Extract the (x, y) coordinate from the center of the cell holding the provided text.  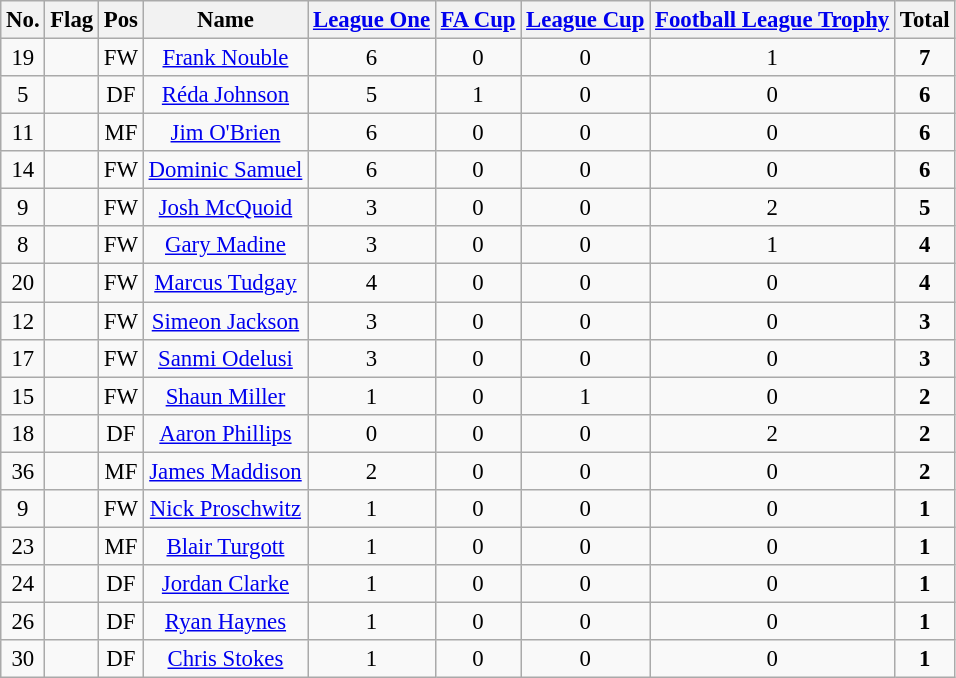
8 (23, 245)
7 (925, 58)
20 (23, 283)
No. (23, 20)
Total (925, 20)
Nick Proschwitz (225, 509)
Football League Trophy (772, 20)
17 (23, 358)
15 (23, 396)
Gary Madine (225, 245)
James Maddison (225, 471)
24 (23, 584)
36 (23, 471)
Blair Turgott (225, 546)
26 (23, 621)
Jim O'Brien (225, 133)
Sanmi Odelusi (225, 358)
Simeon Jackson (225, 321)
14 (23, 170)
Jordan Clarke (225, 584)
League One (372, 20)
18 (23, 433)
Josh McQuoid (225, 208)
Pos (122, 20)
23 (23, 546)
12 (23, 321)
Flag (72, 20)
Chris Stokes (225, 659)
19 (23, 58)
Frank Nouble (225, 58)
Marcus Tudgay (225, 283)
30 (23, 659)
11 (23, 133)
League Cup (586, 20)
Dominic Samuel (225, 170)
FA Cup (478, 20)
Aaron Phillips (225, 433)
Shaun Miller (225, 396)
Réda Johnson (225, 95)
Ryan Haynes (225, 621)
Name (225, 20)
